From the cell containing the given text, extract its center point as (x, y) coordinate. 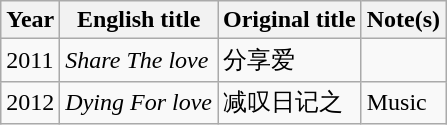
2012 (30, 102)
Dying For love (139, 102)
Original title (290, 20)
分享爱 (290, 60)
Share The love (139, 60)
Year (30, 20)
2011 (30, 60)
减叹日记之 (290, 102)
Note(s) (403, 20)
Music (403, 102)
English title (139, 20)
